Provide the (x, y) coordinate of the cell's center where the given text is located.  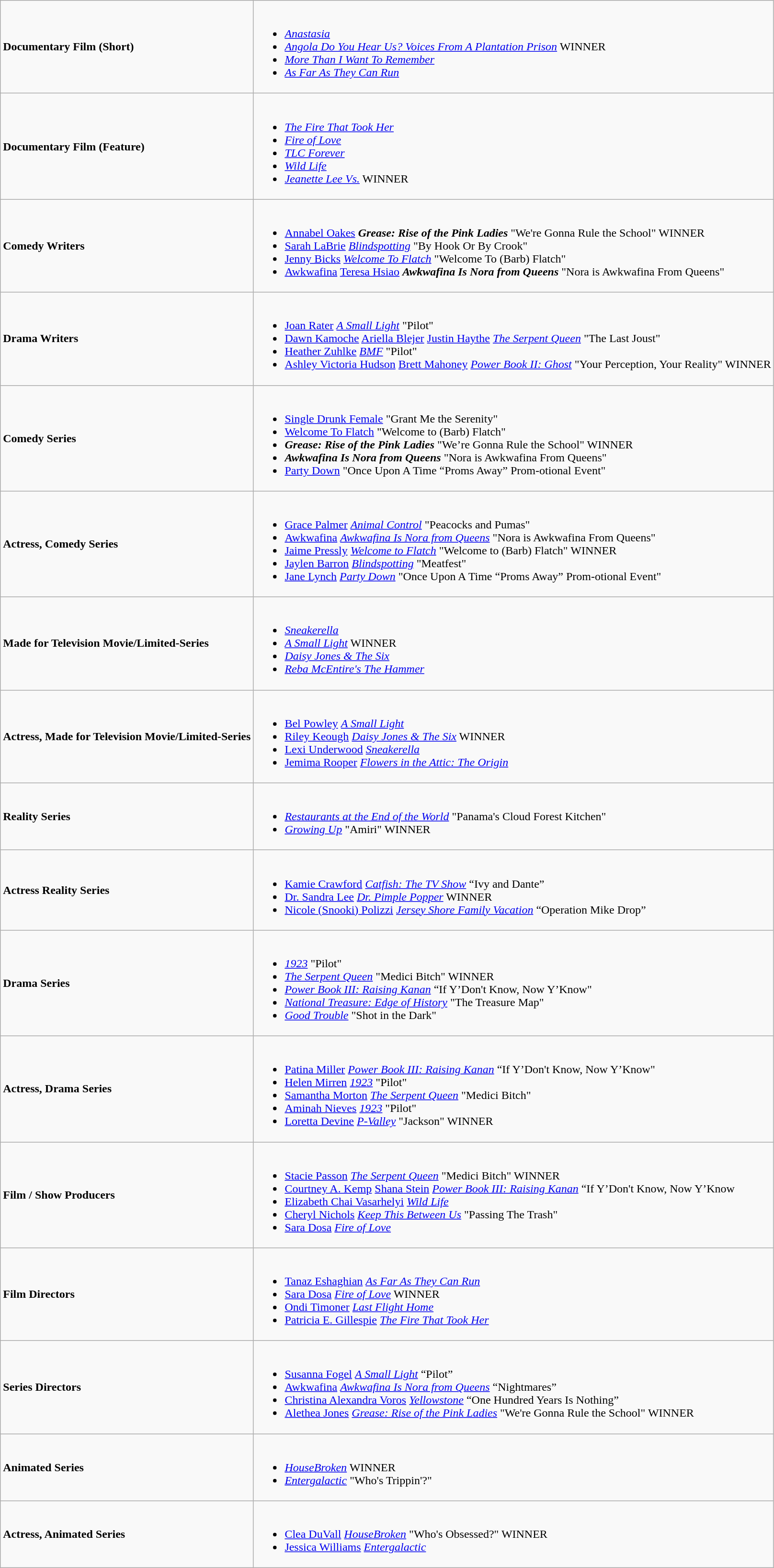
AnastasiaAngola Do You Hear Us? Voices From A Plantation Prison WINNERMore Than I Want To RememberAs Far As They Can Run (513, 47)
Reality Series (127, 816)
Made for Television Movie/Limited-Series (127, 643)
SneakerellaA Small Light WINNERDaisy Jones & The SixReba McEntire's The Hammer (513, 643)
Comedy Writers (127, 246)
Documentary Film (Feature) (127, 147)
The Fire That Took HerFire of LoveTLC ForeverWild LifeJeanette Lee Vs. WINNER (513, 147)
Actress, Comedy Series (127, 544)
Film Directors (127, 1294)
Drama Writers (127, 339)
Tanaz Eshaghian As Far As They Can RunSara Dosa Fire of Love WINNEROndi Timoner Last Flight HomePatricia E. Gillespie The Fire That Took Her (513, 1294)
Actress, Drama Series (127, 1088)
Comedy Series (127, 438)
Drama Series (127, 983)
Actress Reality Series (127, 890)
Clea DuVall HouseBroken "Who's Obsessed?" WINNERJessica Williams Entergalactic (513, 1534)
HouseBroken WINNEREntergalactic "Who's Trippin'?" (513, 1467)
Actress, Made for Television Movie/Limited-Series (127, 736)
Documentary Film (Short) (127, 47)
Actress, Animated Series (127, 1534)
Animated Series (127, 1467)
Series Directors (127, 1387)
Restaurants at the End of the World "Panama's Cloud Forest Kitchen"Growing Up "Amiri" WINNER (513, 816)
Film / Show Producers (127, 1195)
Bel Powley A Small LightRiley Keough Daisy Jones & The Six WINNERLexi Underwood SneakerellaJemima Rooper Flowers in the Attic: The Origin (513, 736)
